Identify which cell holds the provided text, then report its [x, y] central coordinate. 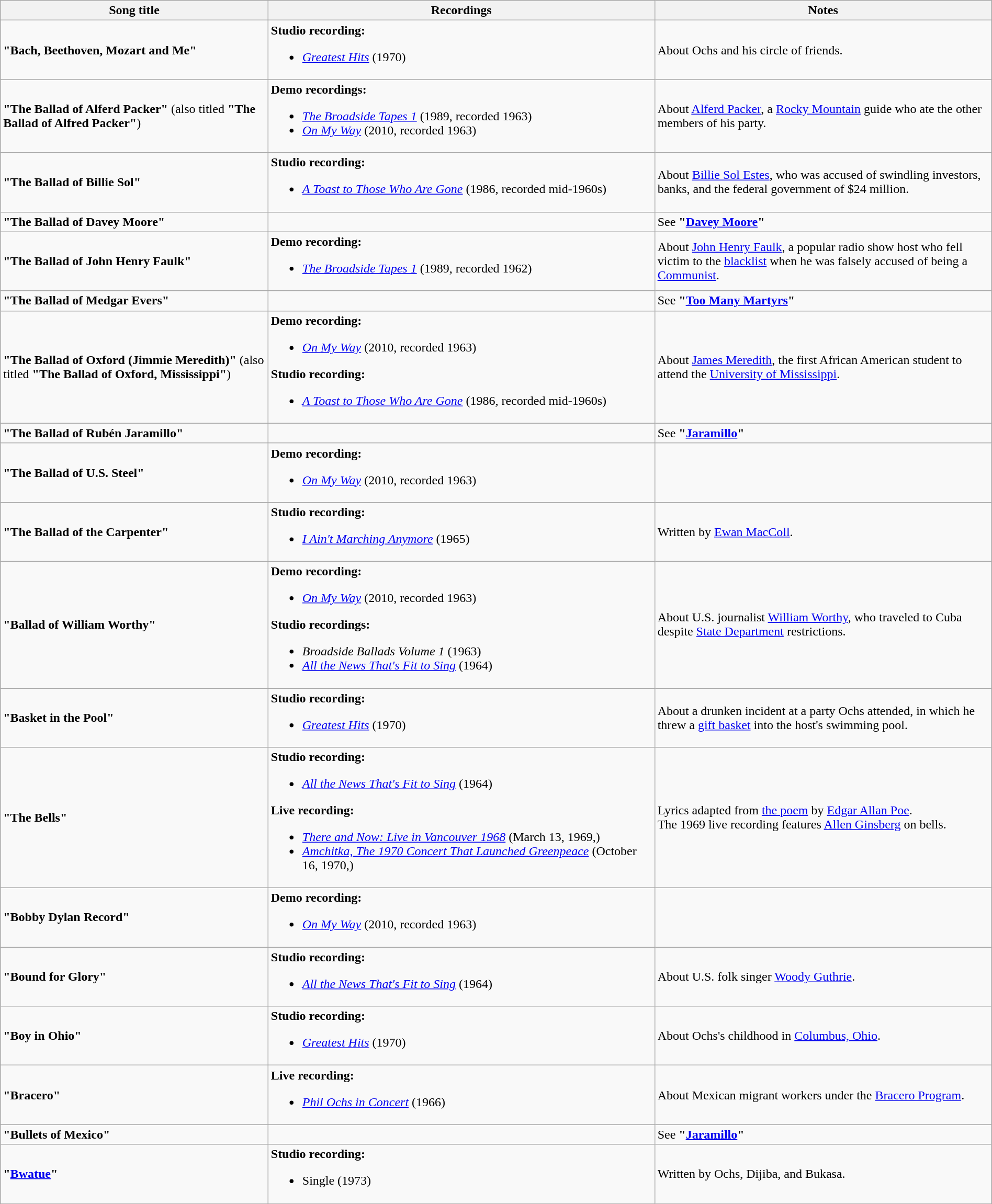
Song title [134, 10]
Written by Ochs, Dijiba, and Bukasa. [823, 1174]
"Ballad of William Worthy" [134, 624]
About Billie Sol Estes, who was accused of swindling investors, banks, and the federal government of $24 million. [823, 182]
See "Davey Moore" [823, 222]
"The Ballad of John Henry Faulk" [134, 262]
"The Ballad of Medgar Evers" [134, 301]
Demo recording:On My Way (2010, recorded 1963)Studio recording:A Toast to Those Who Are Gone (1986, recorded mid-1960s) [461, 367]
About Ochs and his circle of friends. [823, 50]
About Alferd Packer, a Rocky Mountain guide who ate the other members of his party. [823, 116]
Lyrics adapted from the poem by Edgar Allan Poe.The 1969 live recording features Allen Ginsberg on bells. [823, 818]
"The Ballad of Oxford (Jimmie Meredith)" (also titled "The Ballad of Oxford, Mississippi") [134, 367]
"The Ballad of Rubén Jaramillo" [134, 433]
Notes [823, 10]
About Mexican migrant workers under the Bracero Program. [823, 1095]
"Bound for Glory" [134, 977]
"The Ballad of Davey Moore" [134, 222]
Demo recordings:The Broadside Tapes 1 (1989, recorded 1963)On My Way (2010, recorded 1963) [461, 116]
"Boy in Ohio" [134, 1036]
Studio recording:A Toast to Those Who Are Gone (1986, recorded mid-1960s) [461, 182]
"The Bells" [134, 818]
About a drunken incident at a party Ochs attended, in which he threw a gift basket into the host's swimming pool. [823, 718]
"Bach, Beethoven, Mozart and Me" [134, 50]
About John Henry Faulk, a popular radio show host who fell victim to the blacklist when he was falsely accused of being a Communist. [823, 262]
Written by Ewan MacColl. [823, 531]
Studio recording:All the News That's Fit to Sing (1964) [461, 977]
About U.S. journalist William Worthy, who traveled to Cuba despite State Department restrictions. [823, 624]
About U.S. folk singer Woody Guthrie. [823, 977]
"Bullets of Mexico" [134, 1134]
"Basket in the Pool" [134, 718]
"The Ballad of the Carpenter" [134, 531]
See "Too Many Martyrs" [823, 301]
Live recording:Phil Ochs in Concert (1966) [461, 1095]
"The Ballad of Alferd Packer" (also titled "The Ballad of Alfred Packer") [134, 116]
Recordings [461, 10]
"Bwatue" [134, 1174]
"Bracero" [134, 1095]
Studio recording:I Ain't Marching Anymore (1965) [461, 531]
Demo recording:On My Way (2010, recorded 1963)Studio recordings:Broadside Ballads Volume 1 (1963)All the News That's Fit to Sing (1964) [461, 624]
"Bobby Dylan Record" [134, 917]
About James Meredith, the first African American student to attend the University of Mississippi. [823, 367]
Demo recording:The Broadside Tapes 1 (1989, recorded 1962) [461, 262]
"The Ballad of Billie Sol" [134, 182]
About Ochs's childhood in Columbus, Ohio. [823, 1036]
Studio recording:Single (1973) [461, 1174]
"The Ballad of U.S. Steel" [134, 473]
